Extract the [x, y] coordinate from the center of the cell holding the provided text.  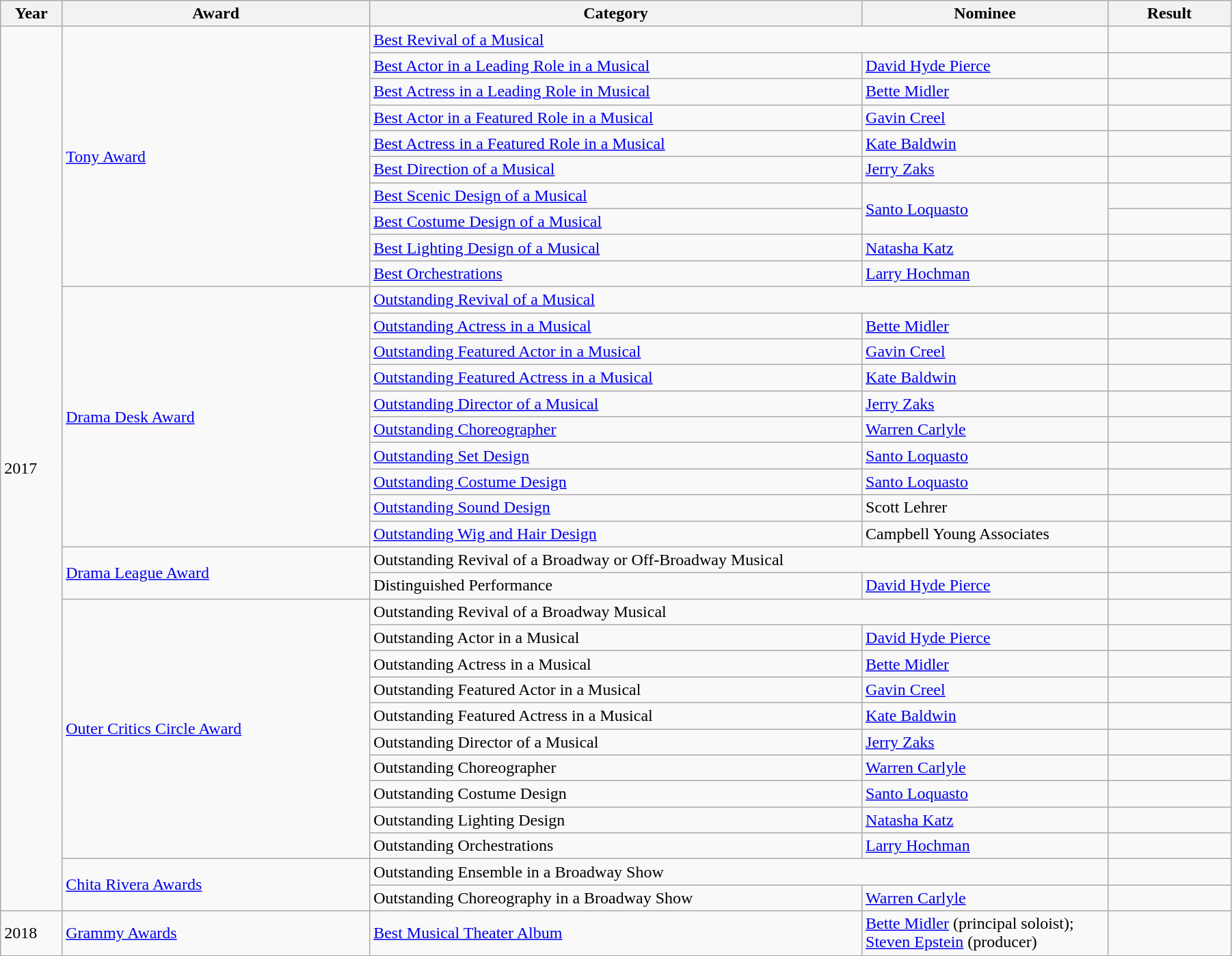
Outstanding Revival of a Broadway Musical [739, 612]
Outstanding Revival of a Musical [739, 299]
Outstanding Actor in a Musical [616, 638]
Outer Critics Circle Award [216, 728]
Award [216, 14]
Bette Midler (principal soloist); Steven Epstein (producer) [985, 933]
Nominee [985, 14]
Best Revival of a Musical [739, 40]
Campbell Young Associates [985, 534]
Best Scenic Design of a Musical [616, 195]
Best Actress in a Leading Role in Musical [616, 92]
Outstanding Set Design [616, 456]
Outstanding Lighting Design [616, 820]
Grammy Awards [216, 933]
Best Actress in a Featured Role in a Musical [616, 144]
Best Costume Design of a Musical [616, 221]
Distinguished Performance [616, 586]
Drama Desk Award [216, 417]
Result [1169, 14]
Best Direction of a Musical [616, 169]
2018 [31, 933]
Chita Rivera Awards [216, 885]
Outstanding Ensemble in a Broadway Show [739, 872]
Scott Lehrer [985, 508]
Outstanding Orchestrations [616, 846]
Outstanding Sound Design [616, 508]
Outstanding Choreography in a Broadway Show [616, 898]
Outstanding Revival of a Broadway or Off-Broadway Musical [739, 560]
Best Actor in a Leading Role in a Musical [616, 66]
Best Actor in a Featured Role in a Musical [616, 118]
Best Orchestrations [616, 273]
Outstanding Wig and Hair Design [616, 534]
2017 [31, 469]
Drama League Award [216, 573]
Best Musical Theater Album [616, 933]
Category [616, 14]
Best Lighting Design of a Musical [616, 247]
Tony Award [216, 157]
Year [31, 14]
